Determine the [X, Y] coordinate at the center of the cell enclosing the given text.  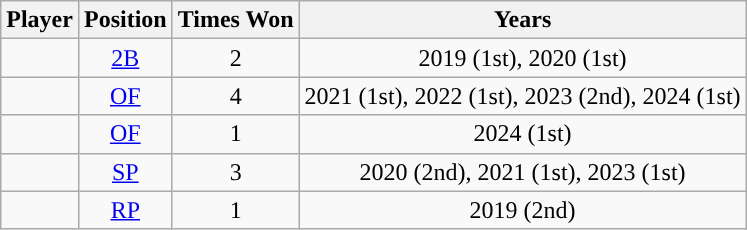
SP [125, 172]
2019 (2nd) [522, 210]
2 [236, 58]
Position [125, 20]
Player [40, 20]
Times Won [236, 20]
2024 (1st) [522, 134]
2019 (1st), 2020 (1st) [522, 58]
RP [125, 210]
2B [125, 58]
4 [236, 96]
2020 (2nd), 2021 (1st), 2023 (1st) [522, 172]
3 [236, 172]
Years [522, 20]
2021 (1st), 2022 (1st), 2023 (2nd), 2024 (1st) [522, 96]
